Search for the cell housing the specified text and yield its [X, Y] center coordinate. 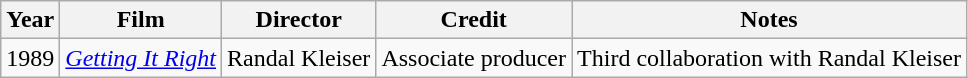
Year [30, 20]
Director [299, 20]
Notes [770, 20]
Randal Kleiser [299, 58]
Film [141, 20]
1989 [30, 58]
Associate producer [474, 58]
Credit [474, 20]
Third collaboration with Randal Kleiser [770, 58]
Getting It Right [141, 58]
